Scan for the cell matching the given text and deliver its [x, y] coordinate at center. 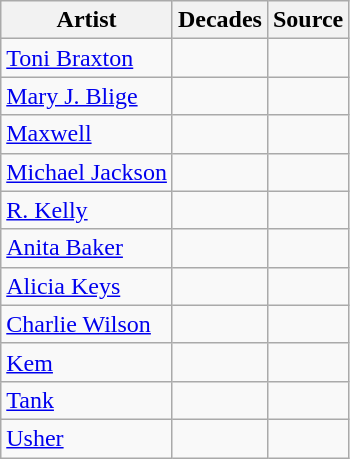
Alicia Keys [87, 286]
Kem [87, 362]
Usher [87, 438]
Tank [87, 400]
Toni Braxton [87, 58]
Charlie Wilson [87, 324]
R. Kelly [87, 210]
Michael Jackson [87, 172]
Artist [87, 20]
Anita Baker [87, 248]
Mary J. Blige [87, 96]
Maxwell [87, 134]
Source [308, 20]
Decades [220, 20]
